Provide the (X, Y) coordinate of the cell's center where the given text is located.  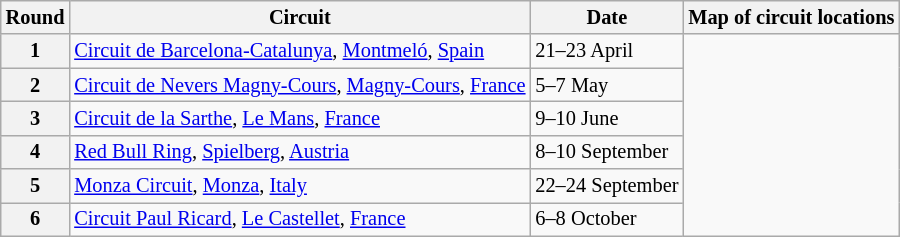
Map of circuit locations (791, 17)
6 (36, 219)
2 (36, 85)
1 (36, 51)
Circuit de Nevers Magny-Cours, Magny-Cours, France (300, 85)
9–10 June (606, 118)
8–10 September (606, 152)
6–8 October (606, 219)
4 (36, 152)
Circuit Paul Ricard, Le Castellet, France (300, 219)
Circuit de la Sarthe, Le Mans, France (300, 118)
22–24 September (606, 186)
Monza Circuit, Monza, Italy (300, 186)
5–7 May (606, 85)
Circuit (300, 17)
Circuit de Barcelona-Catalunya, Montmeló, Spain (300, 51)
Red Bull Ring, Spielberg, Austria (300, 152)
5 (36, 186)
21–23 April (606, 51)
3 (36, 118)
Date (606, 17)
Round (36, 17)
